Locate the cell with the specified text and output its (x, y) center coordinate. 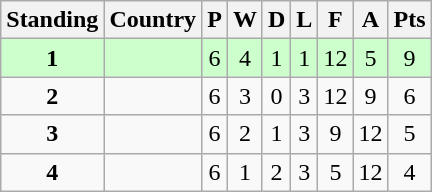
P (215, 20)
Country (153, 20)
0 (276, 96)
A (370, 20)
W (244, 20)
D (276, 20)
F (336, 20)
L (304, 20)
Pts (410, 20)
Standing (52, 20)
